Determine the [x, y] coordinate at the center of the cell enclosing the given text.  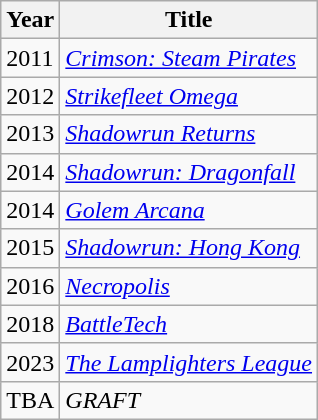
2015 [30, 248]
Shadowrun: Dragonfall [189, 172]
GRAFT [189, 400]
2012 [30, 96]
Necropolis [189, 286]
2011 [30, 58]
Strikefleet Omega [189, 96]
2016 [30, 286]
2023 [30, 362]
TBA [30, 400]
BattleTech [189, 324]
Shadowrun: Hong Kong [189, 248]
Title [189, 20]
The Lamplighters League [189, 362]
2013 [30, 134]
Shadowrun Returns [189, 134]
Golem Arcana [189, 210]
Crimson: Steam Pirates [189, 58]
Year [30, 20]
2018 [30, 324]
